Output the (X, Y) coordinate of the center of the cell containing the given text.  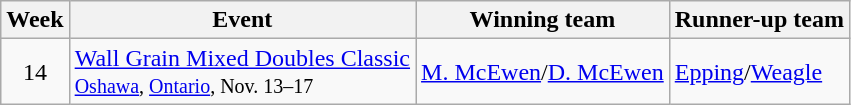
Wall Grain Mixed Doubles Classic Oshawa, Ontario, Nov. 13–17 (242, 72)
M. McEwen/D. McEwen (543, 72)
Event (242, 20)
Epping/Weagle (759, 72)
Runner-up team (759, 20)
14 (35, 72)
Winning team (543, 20)
Week (35, 20)
